Return the [X, Y] coordinate for the center point of the cell that contains the specified text.  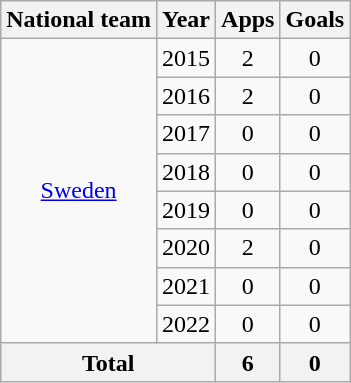
National team [79, 20]
2022 [186, 324]
Apps [248, 20]
Total [108, 362]
2016 [186, 96]
6 [248, 362]
Goals [315, 20]
2021 [186, 286]
2020 [186, 248]
2017 [186, 134]
Sweden [79, 191]
2015 [186, 58]
Year [186, 20]
2019 [186, 210]
2018 [186, 172]
